Find where the given text appears and provide that cell's center as (X, Y) coordinate. 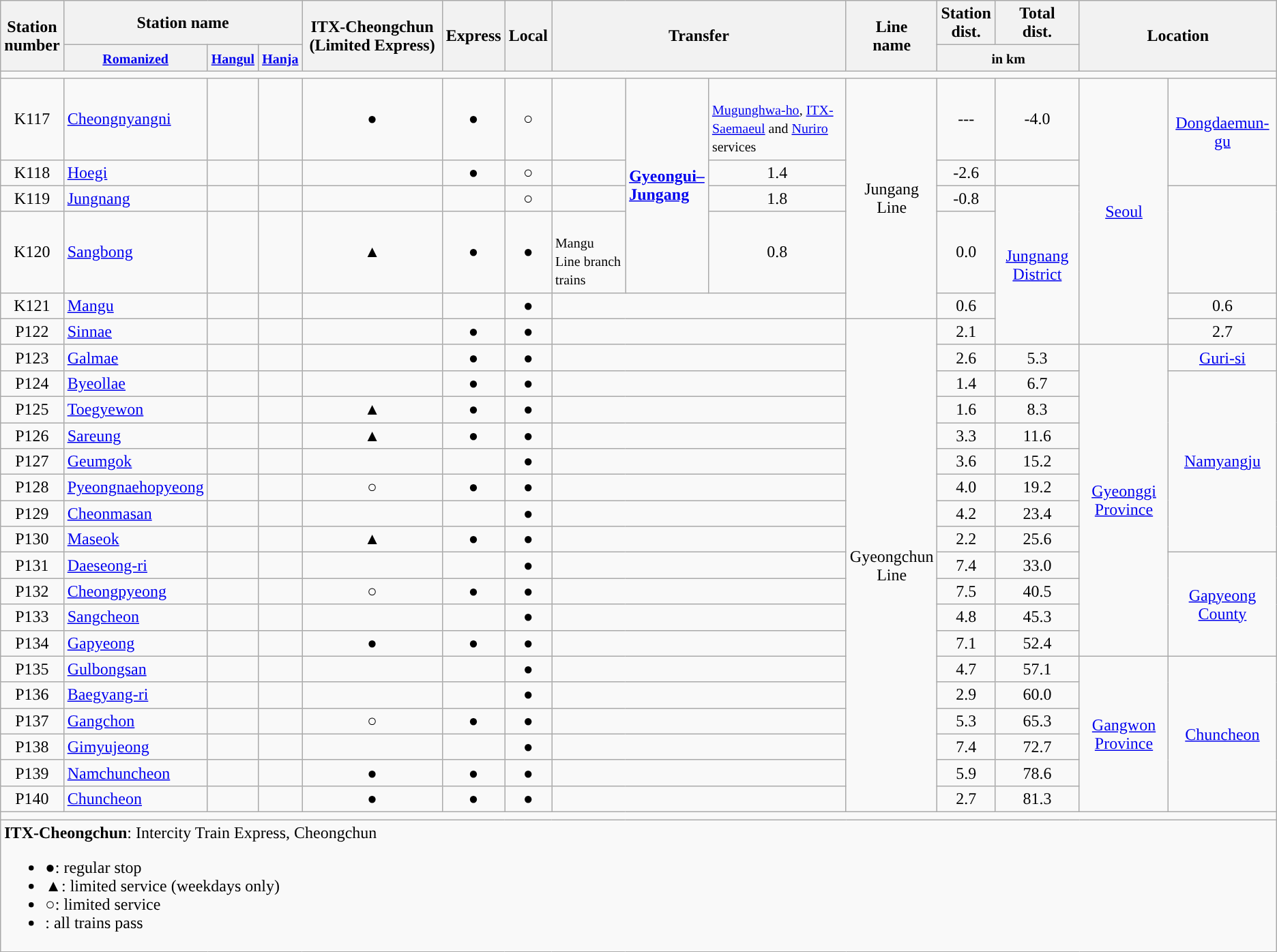
Cheongnyangni (135, 119)
Jungnang (135, 198)
Gulbongsan (135, 669)
Gimyujeong (135, 747)
3.6 (966, 462)
Gyeonggi Province (1124, 501)
Transfer (699, 35)
Namchuncheon (135, 773)
57.1 (1037, 669)
1.8 (777, 198)
Gyeongui–Jungang (667, 185)
ITX-Cheongchun: Intercity Train Express, Cheongchun●: regular stop▲: limited service (weekdays only)○: limited service : all trains pass (638, 886)
0.0 (966, 252)
4.8 (966, 617)
Dongdaemun-gu (1222, 132)
GyeongchunLine (892, 565)
Namyangju (1222, 461)
P127 (32, 462)
Express (473, 35)
4.0 (966, 488)
72.7 (1037, 747)
7.1 (966, 643)
8.3 (1037, 409)
Hangul (233, 58)
P139 (32, 773)
Mugunghwa-ho, ITX-Saemaeul and Nuriro services (777, 119)
Seoul (1124, 211)
23.4 (1037, 514)
--- (966, 119)
Gangchon (135, 721)
Byeollae (135, 383)
4.2 (966, 514)
Local (528, 35)
P133 (32, 617)
P129 (32, 514)
K117 (32, 119)
P135 (32, 669)
Geumgok (135, 462)
Cheongpyeong (135, 591)
P134 (32, 643)
P131 (32, 565)
Daeseong-ri (135, 565)
P126 (32, 436)
19.2 (1037, 488)
4.7 (966, 669)
Gapyeong County (1222, 604)
-2.6 (966, 173)
Sangcheon (135, 617)
Guri-si (1222, 357)
K119 (32, 198)
ITX-Cheongchun (Limited Express) (372, 35)
65.3 (1037, 721)
Hoegi (135, 173)
P125 (32, 409)
2.9 (966, 695)
7.5 (966, 591)
2.2 (966, 539)
Cheonmasan (135, 514)
6.7 (1037, 383)
15.2 (1037, 462)
45.3 (1037, 617)
81.3 (1037, 799)
25.6 (1037, 539)
Gapyeong (135, 643)
P132 (32, 591)
Pyeongnaehopyeong (135, 488)
Toegyewon (135, 409)
P137 (32, 721)
JungangLine (892, 198)
P138 (32, 747)
0.8 (777, 252)
78.6 (1037, 773)
Maseok (135, 539)
5.9 (966, 773)
Baegyang-ri (135, 695)
Sinnae (135, 331)
Sareung (135, 436)
P136 (32, 695)
60.0 (1037, 695)
Line name (892, 35)
Station name (183, 23)
Location (1177, 35)
P123 (32, 357)
2.6 (966, 357)
Stationdist. (966, 23)
Romanized (135, 58)
P128 (32, 488)
1.6 (966, 409)
in km (1008, 58)
Galmae (135, 357)
K121 (32, 306)
Stationnumber (32, 35)
Mangu Line branch trains (588, 252)
3.3 (966, 436)
Hanja (280, 58)
Totaldist. (1037, 23)
Gangwon Province (1124, 734)
P124 (32, 383)
Mangu (135, 306)
11.6 (1037, 436)
-4.0 (1037, 119)
Jungnang District (1037, 265)
K118 (32, 173)
33.0 (1037, 565)
52.4 (1037, 643)
Sangbong (135, 252)
40.5 (1037, 591)
P122 (32, 331)
K120 (32, 252)
-0.8 (966, 198)
P130 (32, 539)
2.1 (966, 331)
P140 (32, 799)
